Pinpoint the cell where the given text exists, returning its (X, Y) midpoint coordinate. 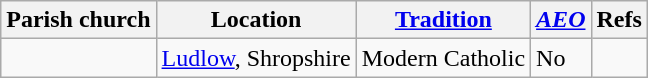
AEO (561, 20)
Refs (619, 20)
Ludlow, Shropshire (256, 58)
Parish church (78, 20)
No (561, 58)
Modern Catholic (443, 58)
Tradition (443, 20)
Location (256, 20)
